Detect which cell encompasses the target text, then output its (X, Y) center coordinate. 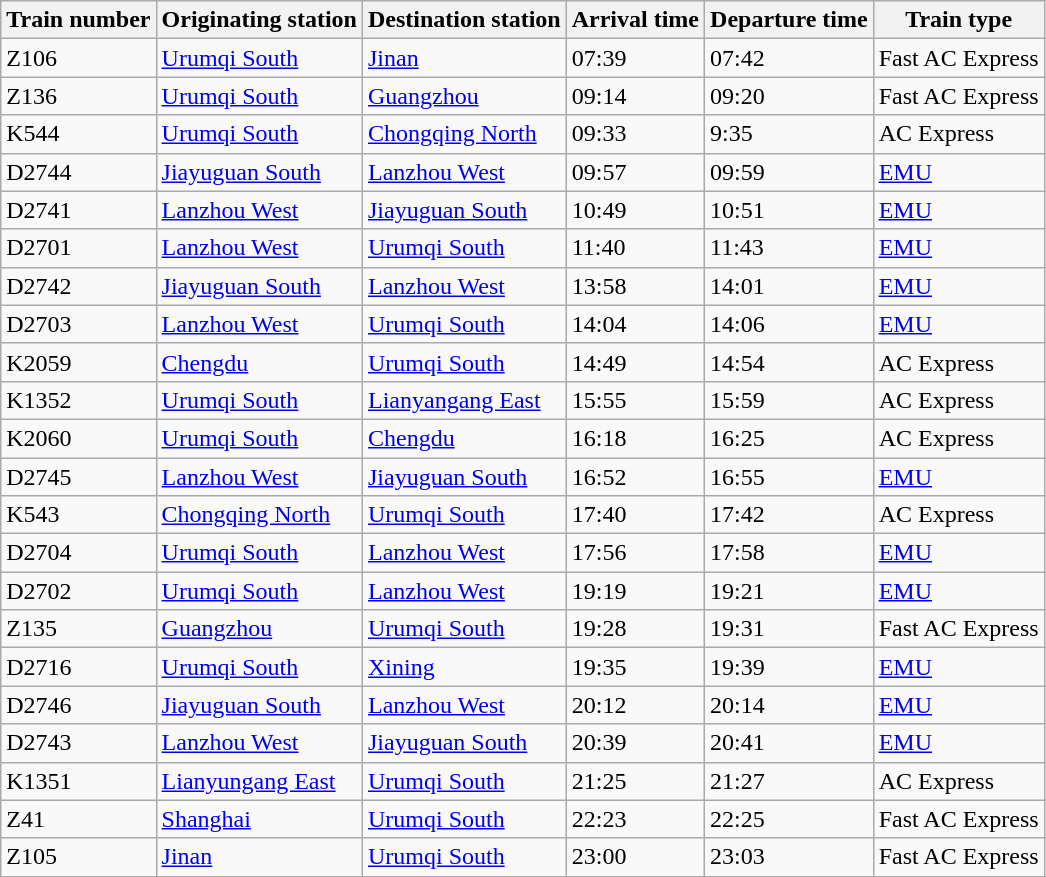
D2702 (78, 591)
K2059 (78, 362)
09:59 (790, 172)
14:49 (635, 362)
K2060 (78, 438)
20:12 (635, 705)
19:28 (635, 629)
Arrival time (635, 20)
Train type (958, 20)
17:58 (790, 553)
K543 (78, 515)
19:31 (790, 629)
09:20 (790, 96)
Lianyungang East (259, 781)
20:39 (635, 743)
15:59 (790, 400)
17:40 (635, 515)
16:18 (635, 438)
16:52 (635, 477)
Departure time (790, 20)
22:25 (790, 819)
14:01 (790, 286)
16:25 (790, 438)
07:39 (635, 58)
19:19 (635, 591)
Originating station (259, 20)
15:55 (635, 400)
Lianyangang East (464, 400)
07:42 (790, 58)
14:54 (790, 362)
K544 (78, 134)
D2744 (78, 172)
17:42 (790, 515)
Train number (78, 20)
09:14 (635, 96)
Shanghai (259, 819)
D2746 (78, 705)
Z136 (78, 96)
19:21 (790, 591)
10:51 (790, 210)
Z135 (78, 629)
11:40 (635, 248)
14:06 (790, 324)
Z106 (78, 58)
D2743 (78, 743)
Destination station (464, 20)
Z105 (78, 857)
21:25 (635, 781)
D2742 (78, 286)
D2741 (78, 210)
13:58 (635, 286)
19:35 (635, 667)
20:41 (790, 743)
17:56 (635, 553)
23:00 (635, 857)
D2716 (78, 667)
21:27 (790, 781)
Xining (464, 667)
9:35 (790, 134)
10:49 (635, 210)
K1351 (78, 781)
20:14 (790, 705)
19:39 (790, 667)
D2703 (78, 324)
09:57 (635, 172)
K1352 (78, 400)
16:55 (790, 477)
23:03 (790, 857)
D2701 (78, 248)
Z41 (78, 819)
14:04 (635, 324)
D2704 (78, 553)
D2745 (78, 477)
22:23 (635, 819)
11:43 (790, 248)
09:33 (635, 134)
